Provide the [X, Y] coordinate of the cell's center where the given text is located.  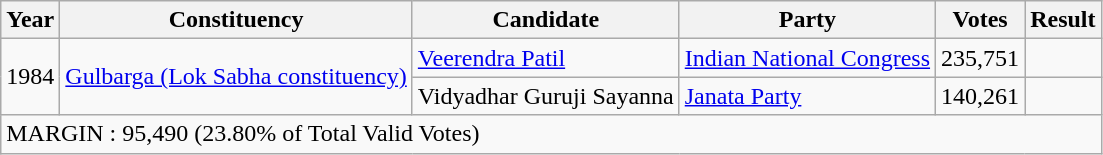
Party [807, 20]
Gulbarga (Lok Sabha constituency) [236, 77]
Candidate [546, 20]
235,751 [980, 58]
MARGIN : 95,490 (23.80% of Total Valid Votes) [551, 134]
1984 [30, 77]
Year [30, 20]
Vidyadhar Guruji Sayanna [546, 96]
Indian National Congress [807, 58]
Constituency [236, 20]
Result [1063, 20]
140,261 [980, 96]
Votes [980, 20]
Janata Party [807, 96]
Veerendra Patil [546, 58]
